Return (X, Y) of the center of cell containing provided text 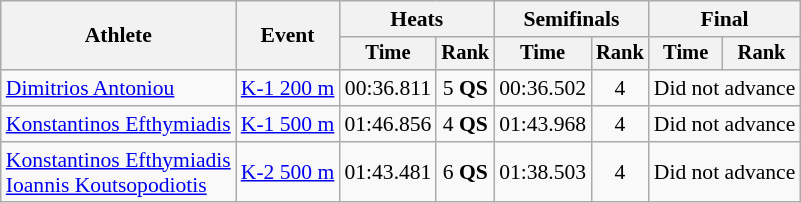
5 QS (465, 88)
00:36.811 (388, 88)
K-2 500 m (288, 172)
K-1 500 m (288, 124)
Athlete (118, 36)
Heats (416, 19)
6 QS (465, 172)
K-1 200 m (288, 88)
Event (288, 36)
Final (725, 19)
01:43.968 (542, 124)
01:43.481 (388, 172)
01:46.856 (388, 124)
Konstantinos Efthymiadis (118, 124)
4 QS (465, 124)
01:38.503 (542, 172)
00:36.502 (542, 88)
Dimitrios Antoniou (118, 88)
Semifinals (572, 19)
Konstantinos EfthymiadisIoannis Koutsopodiotis (118, 172)
